Return the [X, Y] coordinate for the center point of the cell that contains the specified text.  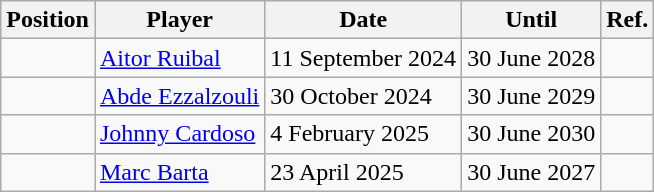
Abde Ezzalzouli [179, 96]
30 October 2024 [364, 96]
Ref. [628, 20]
Position [48, 20]
23 April 2025 [364, 172]
30 June 2029 [532, 96]
4 February 2025 [364, 134]
30 June 2027 [532, 172]
Date [364, 20]
Johnny Cardoso [179, 134]
30 June 2028 [532, 58]
Player [179, 20]
30 June 2030 [532, 134]
Aitor Ruibal [179, 58]
Until [532, 20]
11 September 2024 [364, 58]
Marc Barta [179, 172]
